Find where the given text appears and provide that cell's center as (x, y) coordinate. 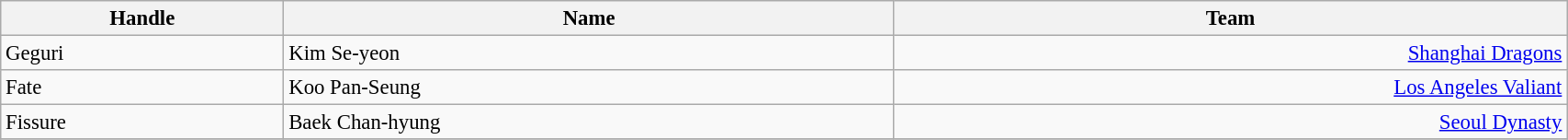
Seoul Dynasty (1230, 122)
Team (1230, 18)
Los Angeles Valiant (1230, 87)
Geguri (142, 53)
Shanghai Dragons (1230, 53)
Baek Chan-hyung (589, 122)
Name (589, 18)
Koo Pan-Seung (589, 87)
Fate (142, 87)
Fissure (142, 122)
Kim Se-yeon (589, 53)
Handle (142, 18)
